Output the (X, Y) coordinate of the center of the cell containing the given text.  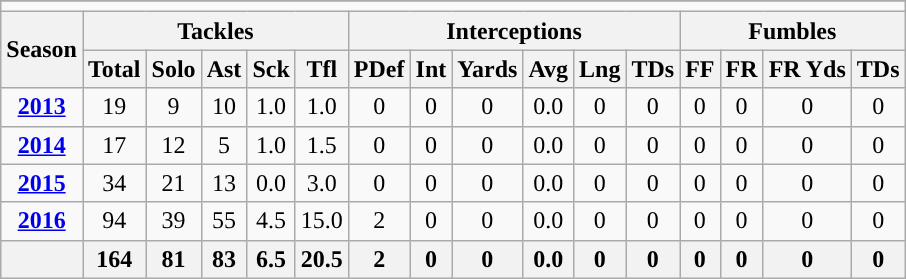
21 (174, 183)
Yards (488, 69)
3.0 (322, 183)
20.5 (322, 259)
Lng (599, 69)
2013 (42, 107)
13 (224, 183)
Avg (548, 69)
Interceptions (514, 31)
94 (114, 221)
81 (174, 259)
55 (224, 221)
Int (431, 69)
Total (114, 69)
6.5 (271, 259)
Season (42, 50)
Sck (271, 69)
FF (700, 69)
164 (114, 259)
5 (224, 145)
1.5 (322, 145)
15.0 (322, 221)
17 (114, 145)
34 (114, 183)
12 (174, 145)
2014 (42, 145)
Solo (174, 69)
10 (224, 107)
19 (114, 107)
83 (224, 259)
FR Yds (807, 69)
9 (174, 107)
Tackles (215, 31)
2016 (42, 221)
FR (742, 69)
39 (174, 221)
PDef (379, 69)
4.5 (271, 221)
Tfl (322, 69)
Ast (224, 69)
Fumbles (792, 31)
2015 (42, 183)
